Return the (x, y) coordinate for the center point of the cell that contains the specified text.  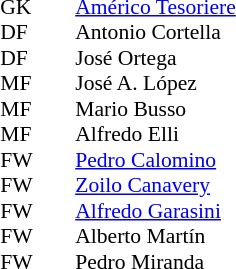
Mario Busso (156, 109)
José A. López (156, 83)
Pedro Calomino (156, 160)
Alfredo Garasini (156, 211)
Antonio Cortella (156, 33)
José Ortega (156, 58)
Alfredo Elli (156, 135)
Alberto Martín (156, 237)
Zoilo Canavery (156, 185)
